Extract the [x, y] coordinate from the center of the cell holding the provided text.  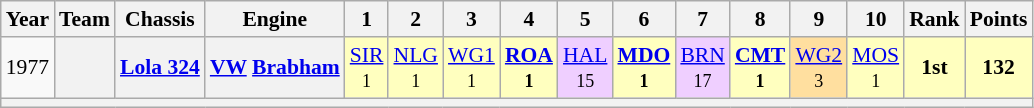
8 [760, 19]
VW Brabham [275, 68]
Rank [934, 19]
MOS1 [876, 68]
BRN17 [702, 68]
Points [999, 19]
5 [585, 19]
7 [702, 19]
10 [876, 19]
6 [644, 19]
132 [999, 68]
1 [367, 19]
Chassis [160, 19]
MDO1 [644, 68]
CMT1 [760, 68]
4 [529, 19]
1st [934, 68]
Team [84, 19]
Year [28, 19]
HAL15 [585, 68]
ROA1 [529, 68]
3 [472, 19]
2 [415, 19]
1977 [28, 68]
Lola 324 [160, 68]
WG23 [818, 68]
9 [818, 19]
SIR1 [367, 68]
NLG1 [415, 68]
Engine [275, 19]
WG11 [472, 68]
